Capture the cell that displays the provided text and extract its [x, y] central coordinate. 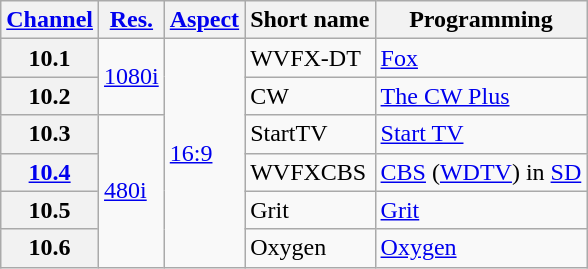
Start TV [481, 134]
10.4 [50, 172]
CBS (WDTV) in SD [481, 172]
Channel [50, 20]
10.5 [50, 210]
1080i [132, 77]
Res. [132, 20]
10.1 [50, 58]
Aspect [204, 20]
WVFX-DT [310, 58]
The CW Plus [481, 96]
CW [310, 96]
Programming [481, 20]
10.6 [50, 248]
WVFXCBS [310, 172]
Short name [310, 20]
Fox [481, 58]
StartTV [310, 134]
10.2 [50, 96]
480i [132, 191]
16:9 [204, 153]
10.3 [50, 134]
